Pinpoint the cell where the given text exists, returning its (x, y) midpoint coordinate. 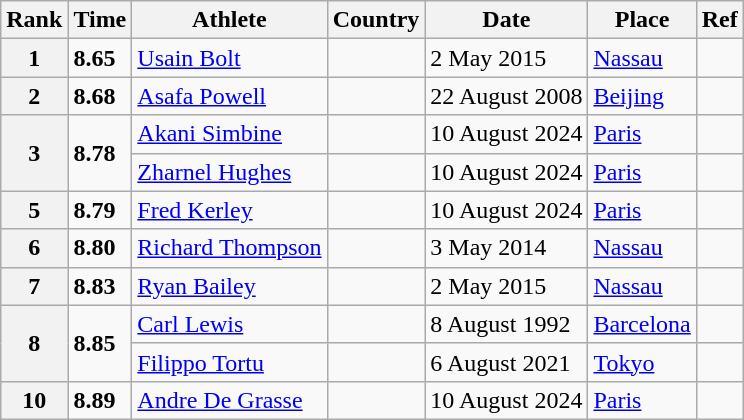
Zharnel Hughes (230, 172)
Rank (34, 20)
5 (34, 210)
Place (642, 20)
8.83 (100, 286)
3 May 2014 (506, 248)
Richard Thompson (230, 248)
22 August 2008 (506, 96)
7 (34, 286)
Date (506, 20)
Ref (720, 20)
3 (34, 153)
Andre De Grasse (230, 400)
Asafa Powell (230, 96)
Beijing (642, 96)
8.85 (100, 343)
8.79 (100, 210)
10 (34, 400)
8.68 (100, 96)
Tokyo (642, 362)
Akani Simbine (230, 134)
8.89 (100, 400)
8.65 (100, 58)
8 August 1992 (506, 324)
Country (376, 20)
6 (34, 248)
Barcelona (642, 324)
2 (34, 96)
8.78 (100, 153)
Time (100, 20)
Carl Lewis (230, 324)
Usain Bolt (230, 58)
1 (34, 58)
Ryan Bailey (230, 286)
8 (34, 343)
Filippo Tortu (230, 362)
Athlete (230, 20)
6 August 2021 (506, 362)
8.80 (100, 248)
Fred Kerley (230, 210)
